Output the [x, y] coordinate of the center of the cell containing the given text.  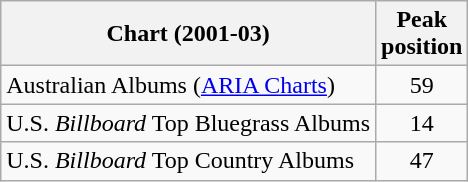
U.S. Billboard Top Country Albums [188, 161]
59 [422, 85]
Chart (2001-03) [188, 34]
U.S. Billboard Top Bluegrass Albums [188, 123]
47 [422, 161]
Peakposition [422, 34]
Australian Albums (ARIA Charts) [188, 85]
14 [422, 123]
